Scan for the cell matching the given text and deliver its [x, y] coordinate at center. 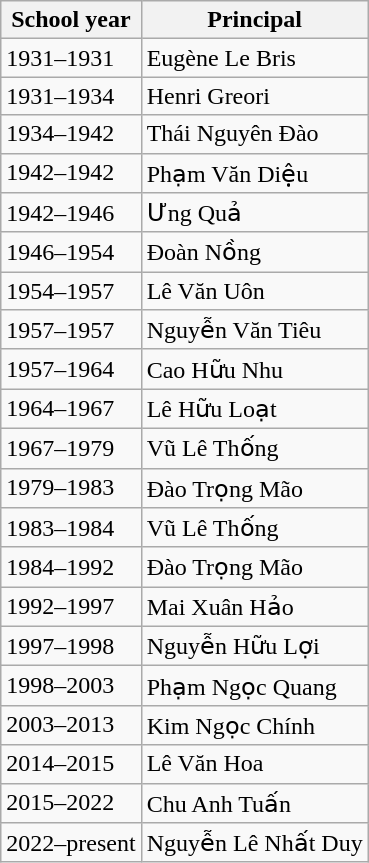
Phạm Ngọc Quang [254, 686]
1954–1957 [71, 291]
Mai Xuân Hảo [254, 607]
1983–1984 [71, 528]
Lê Văn Hoa [254, 764]
Henri Greori [254, 96]
Nguyễn Hữu Lợi [254, 646]
Cao Hữu Nhu [254, 369]
Principal [254, 20]
1979–1983 [71, 488]
1967–1979 [71, 448]
Chu Anh Tuấn [254, 803]
1998–2003 [71, 686]
Phạm Văn Diệu [254, 173]
Lê Văn Uôn [254, 291]
Eugène Le Bris [254, 58]
Đoàn Nồng [254, 252]
1957–1964 [71, 369]
1942–1946 [71, 213]
1946–1954 [71, 252]
2022–present [71, 843]
2014–2015 [71, 764]
1931–1931 [71, 58]
Nguyễn Lê Nhất Duy [254, 843]
1934–1942 [71, 134]
1942–1942 [71, 173]
Lê Hữu Loạt [254, 409]
Ưng Quả [254, 213]
1984–1992 [71, 567]
School year [71, 20]
1957–1957 [71, 330]
1964–1967 [71, 409]
Thái Nguyên Đào [254, 134]
1931–1934 [71, 96]
Kim Ngọc Chính [254, 725]
1992–1997 [71, 607]
2003–2013 [71, 725]
Nguyễn Văn Tiêu [254, 330]
2015–2022 [71, 803]
1997–1998 [71, 646]
